Output the [x, y] coordinate of the center of the cell containing the given text.  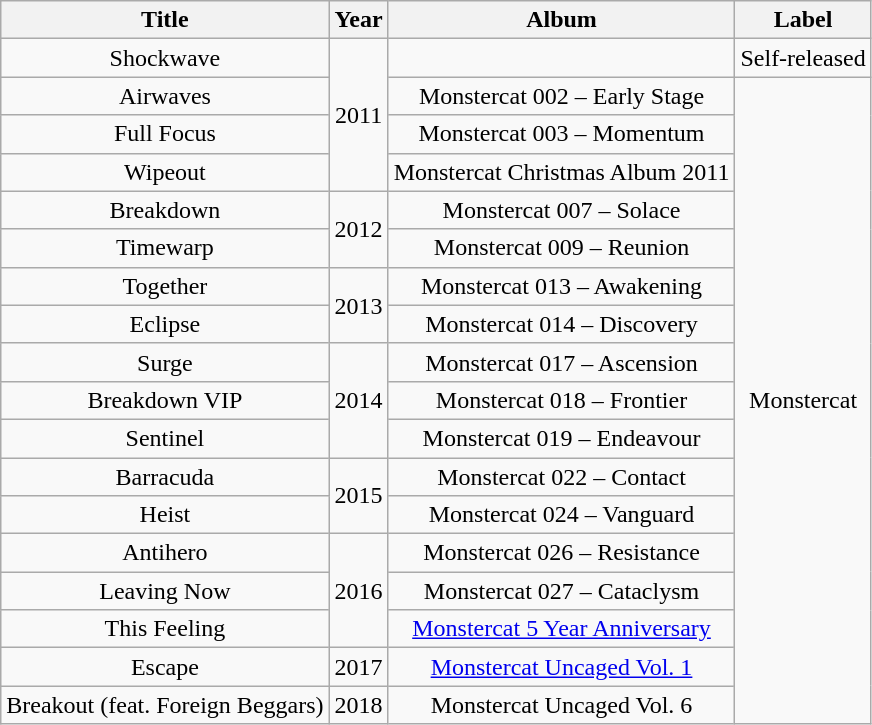
Breakdown [165, 210]
Airwaves [165, 96]
Leaving Now [165, 591]
Heist [165, 515]
Monstercat 003 – Momentum [562, 134]
Together [165, 286]
Self-released [803, 58]
Label [803, 20]
Monstercat Christmas Album 2011 [562, 172]
Title [165, 20]
Wipeout [165, 172]
Antihero [165, 553]
Monstercat 026 – Resistance [562, 553]
Monstercat 019 – Endeavour [562, 438]
2017 [358, 667]
2012 [358, 229]
Monstercat 009 – Reunion [562, 248]
Year [358, 20]
2014 [358, 400]
Monstercat 017 – Ascension [562, 362]
Breakout (feat. Foreign Beggars) [165, 705]
Barracuda [165, 477]
Monstercat 5 Year Anniversary [562, 629]
Monstercat 024 – Vanguard [562, 515]
2016 [358, 591]
2018 [358, 705]
Timewarp [165, 248]
Monstercat 013 – Awakening [562, 286]
Monstercat 007 – Solace [562, 210]
2013 [358, 305]
Monstercat [803, 400]
Escape [165, 667]
Sentinel [165, 438]
Monstercat 022 – Contact [562, 477]
Eclipse [165, 324]
Monstercat 018 – Frontier [562, 400]
Monstercat Uncaged Vol. 6 [562, 705]
Monstercat 002 – Early Stage [562, 96]
2015 [358, 496]
Shockwave [165, 58]
This Feeling [165, 629]
Full Focus [165, 134]
Album [562, 20]
Monstercat 027 – Cataclysm [562, 591]
2011 [358, 115]
Surge [165, 362]
Breakdown VIP [165, 400]
Monstercat 014 – Discovery [562, 324]
Monstercat Uncaged Vol. 1 [562, 667]
